Scan for the cell matching the given text and deliver its [X, Y] coordinate at center. 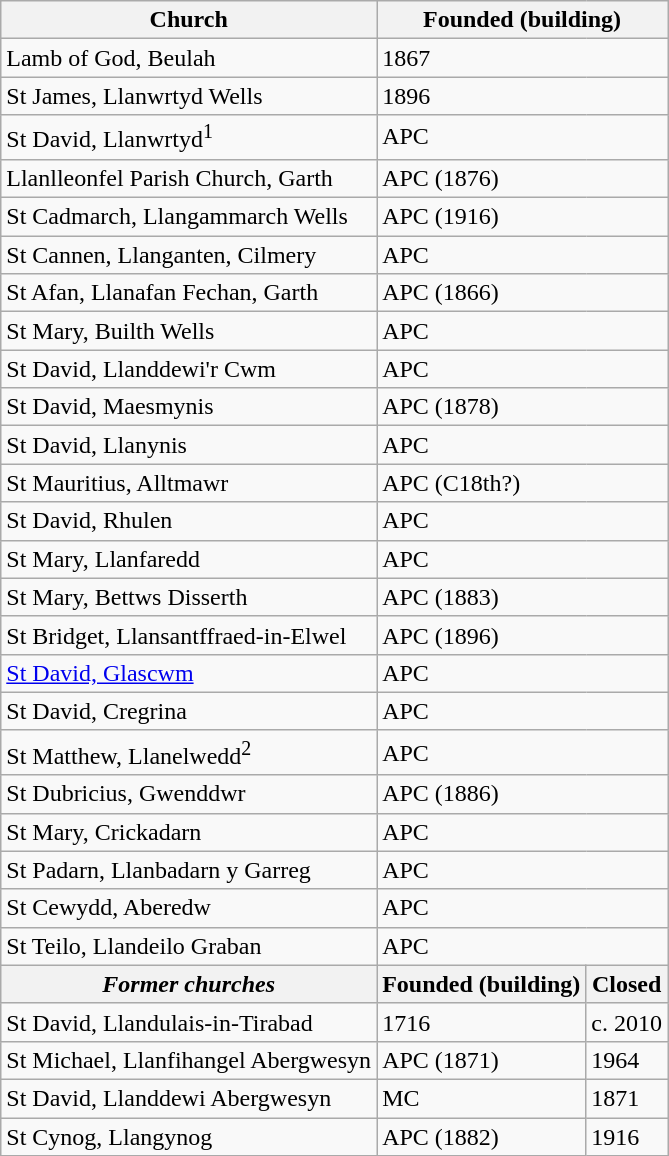
St David, Llanddewi Abergwesyn [189, 1098]
St Matthew, Llanelwedd2 [189, 752]
APC (1883) [522, 597]
Llanlleonfel Parish Church, Garth [189, 178]
St David, Glascwm [189, 673]
APC (1871) [482, 1060]
St Dubricius, Gwenddwr [189, 794]
APC (1882) [482, 1137]
1964 [627, 1060]
1916 [627, 1137]
St Cynog, Llangynog [189, 1137]
St Padarn, Llanbadarn y Garreg [189, 870]
1716 [482, 1022]
St Cannen, Llanganten, Cilmery [189, 255]
Former churches [189, 984]
1867 [522, 58]
St Mauritius, Alltmawr [189, 483]
St Mary, Crickadarn [189, 832]
1871 [627, 1098]
1896 [522, 96]
Church [189, 20]
APC (C18th?) [522, 483]
APC (1878) [522, 407]
St Teilo, Llandeilo Graban [189, 946]
St Cewydd, Aberedw [189, 908]
St James, Llanwrtyd Wells [189, 96]
St David, Llanddewi'r Cwm [189, 369]
St David, Llandulais-in-Tirabad [189, 1022]
St Mary, Llanfaredd [189, 559]
St Michael, Llanfihangel Abergwesyn [189, 1060]
St Mary, Builth Wells [189, 331]
St David, Llanwrtyd1 [189, 138]
Closed [627, 984]
APC (1866) [522, 293]
c. 2010 [627, 1022]
APC (1876) [522, 178]
St Cadmarch, Llangammarch Wells [189, 217]
MC [482, 1098]
St David, Llanynis [189, 445]
St Bridget, Llansantffraed-in-Elwel [189, 635]
APC (1916) [522, 217]
APC (1886) [522, 794]
St David, Cregrina [189, 711]
St Afan, Llanafan Fechan, Garth [189, 293]
Lamb of God, Beulah [189, 58]
St Mary, Bettws Disserth [189, 597]
St David, Rhulen [189, 521]
St David, Maesmynis [189, 407]
APC (1896) [522, 635]
